Determine the [X, Y] coordinate at the center of the cell enclosing the given text.  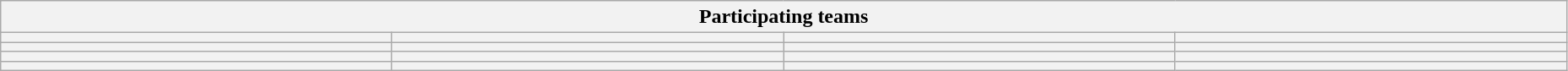
Participating teams [784, 17]
